From the cell containing the given text, extract its center point as (x, y) coordinate. 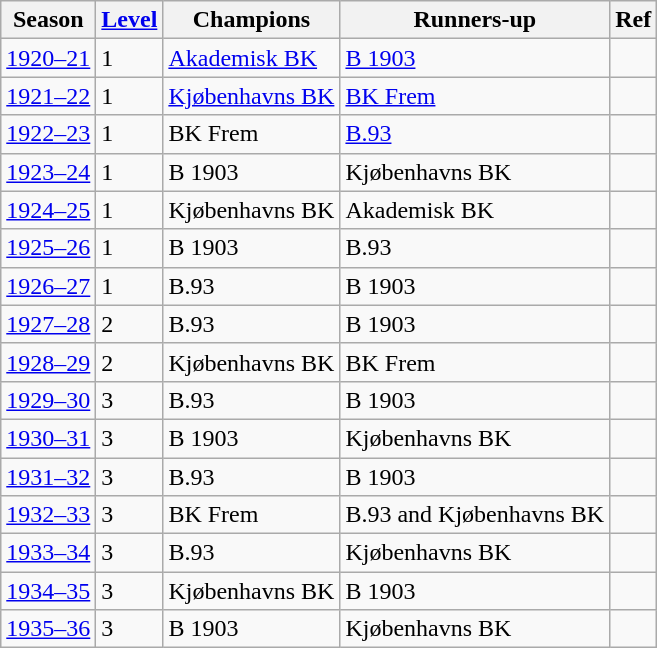
B.93 and Kjøbenhavns BK (475, 515)
1935–36 (48, 629)
1929–30 (48, 400)
Level (130, 20)
1920–21 (48, 58)
1926–27 (48, 286)
1924–25 (48, 210)
1925–26 (48, 248)
Champions (252, 20)
1933–34 (48, 553)
1934–35 (48, 591)
1928–29 (48, 362)
Season (48, 20)
Runners-up (475, 20)
1923–24 (48, 172)
1921–22 (48, 96)
1931–32 (48, 477)
1932–33 (48, 515)
1922–23 (48, 134)
Ref (634, 20)
1927–28 (48, 324)
1930–31 (48, 438)
